Provide the [X, Y] coordinate of the cell's center where the given text is located.  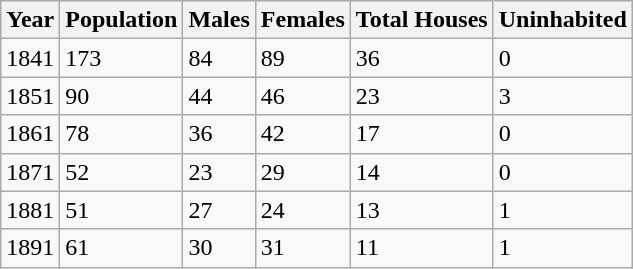
Males [219, 20]
27 [219, 210]
31 [302, 248]
Females [302, 20]
1891 [30, 248]
84 [219, 58]
1861 [30, 134]
24 [302, 210]
30 [219, 248]
42 [302, 134]
89 [302, 58]
3 [562, 96]
1841 [30, 58]
14 [422, 172]
44 [219, 96]
78 [122, 134]
Total Houses [422, 20]
1881 [30, 210]
46 [302, 96]
17 [422, 134]
Year [30, 20]
29 [302, 172]
13 [422, 210]
Population [122, 20]
52 [122, 172]
90 [122, 96]
1871 [30, 172]
Uninhabited [562, 20]
51 [122, 210]
61 [122, 248]
173 [122, 58]
1851 [30, 96]
11 [422, 248]
